Provide the (X, Y) coordinate of the cell's center where the given text is located.  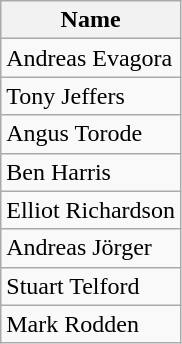
Ben Harris (91, 172)
Tony Jeffers (91, 96)
Angus Torode (91, 134)
Andreas Evagora (91, 58)
Andreas Jörger (91, 248)
Mark Rodden (91, 324)
Stuart Telford (91, 286)
Elliot Richardson (91, 210)
Name (91, 20)
